Provide the (x, y) coordinate of the cell's center where the given text is located.  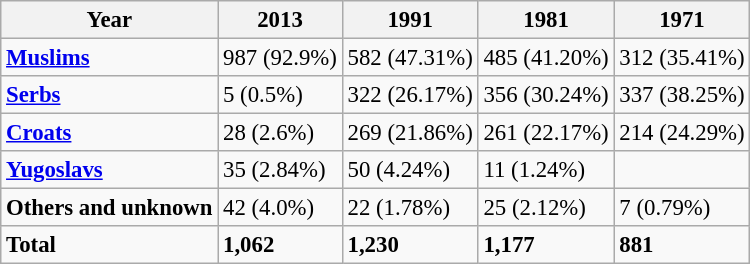
485 (41.20%) (546, 58)
35 (2.84%) (280, 170)
7 (0.79%) (682, 208)
42 (4.0%) (280, 208)
1,062 (280, 245)
1971 (682, 20)
Croats (110, 133)
261 (22.17%) (546, 133)
Total (110, 245)
1,230 (410, 245)
322 (26.17%) (410, 95)
5 (0.5%) (280, 95)
Others and unknown (110, 208)
Yugoslavs (110, 170)
Serbs (110, 95)
1,177 (546, 245)
214 (24.29%) (682, 133)
356 (30.24%) (546, 95)
11 (1.24%) (546, 170)
Year (110, 20)
582 (47.31%) (410, 58)
1991 (410, 20)
2013 (280, 20)
22 (1.78%) (410, 208)
50 (4.24%) (410, 170)
987 (92.9%) (280, 58)
28 (2.6%) (280, 133)
881 (682, 245)
312 (35.41%) (682, 58)
25 (2.12%) (546, 208)
Muslims (110, 58)
337 (38.25%) (682, 95)
269 (21.86%) (410, 133)
1981 (546, 20)
